Pinpoint the cell where the given text exists, returning its [X, Y] midpoint coordinate. 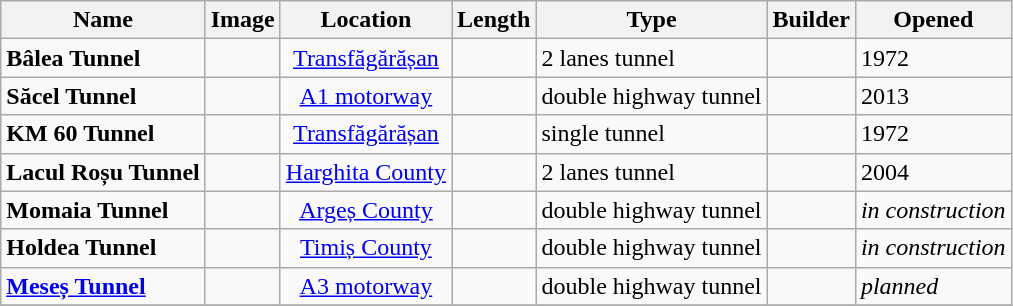
Momaia Tunnel [103, 210]
planned [933, 286]
single tunnel [652, 134]
Holdea Tunnel [103, 248]
Length [494, 20]
Opened [933, 20]
Bâlea Tunnel [103, 58]
Builder [811, 20]
Săcel Tunnel [103, 96]
A1 motorway [366, 96]
Type [652, 20]
Location [366, 20]
Meseș Tunnel [103, 286]
Argeș County [366, 210]
Timiș County [366, 248]
2004 [933, 172]
Lacul Roșu Tunnel [103, 172]
2013 [933, 96]
A3 motorway [366, 286]
Harghita County [366, 172]
Name [103, 20]
Image [242, 20]
KM 60 Tunnel [103, 134]
